Detect which cell encompasses the target text, then output its [x, y] center coordinate. 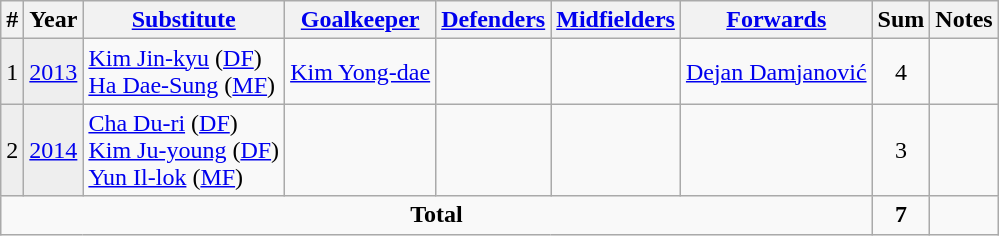
# [12, 20]
Defenders [494, 20]
Goalkeeper [360, 20]
4 [901, 72]
7 [901, 215]
Midfielders [616, 20]
Cha Du-ri (DF) Kim Ju-young (DF) Yun Il-lok (MF) [184, 150]
Kim Jin-kyu (DF) Ha Dae-Sung (MF) [184, 72]
2014 [54, 150]
Kim Yong-dae [360, 72]
Dejan Damjanović [776, 72]
Forwards [776, 20]
2013 [54, 72]
1 [12, 72]
Total [436, 215]
Notes [964, 20]
2 [12, 150]
3 [901, 150]
Year [54, 20]
Substitute [184, 20]
Sum [901, 20]
